Determine the (X, Y) coordinate at the center of the cell enclosing the given text.  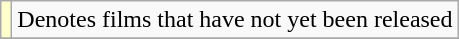
Denotes films that have not yet been released (235, 20)
